Identify which cell holds the provided text, then report its [x, y] central coordinate. 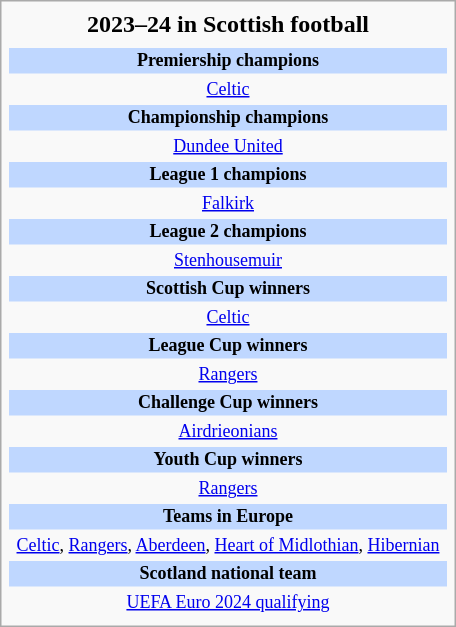
Championship champions [228, 118]
Dundee United [228, 147]
Celtic, Rangers, Aberdeen, Heart of Midlothian, Hibernian [228, 546]
Scotland national team [228, 574]
Premiership champions [228, 61]
Teams in Europe [228, 517]
UEFA Euro 2024 qualifying [228, 603]
2023–24 in Scottish football [228, 24]
Challenge Cup winners [228, 403]
League 1 champions [228, 175]
Airdrieonians [228, 432]
League 2 champions [228, 232]
Stenhousemuir [228, 261]
Falkirk [228, 204]
Youth Cup winners [228, 460]
League Cup winners [228, 346]
Scottish Cup winners [228, 289]
